Pinpoint the cell where the given text exists, returning its [X, Y] midpoint coordinate. 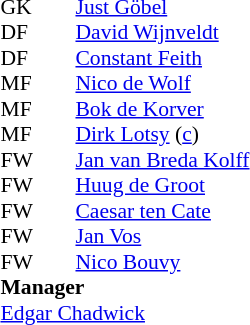
Bok de Korver [162, 109]
Nico Bouvy [162, 262]
Dirk Lotsy (c) [162, 135]
Constant Feith [162, 58]
Huug de Groot [162, 185]
Manager [124, 287]
Jan Vos [162, 237]
David Wijnveldt [162, 33]
Nico de Wolf [162, 83]
Jan van Breda Kolff [162, 160]
Caesar ten Cate [162, 211]
